Capture the cell that displays the provided text and extract its (X, Y) central coordinate. 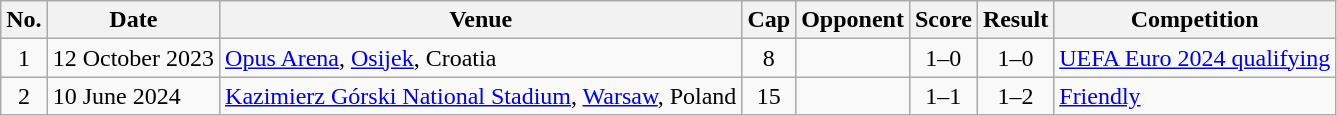
2 (24, 96)
1–2 (1015, 96)
Venue (481, 20)
Score (943, 20)
Date (133, 20)
1 (24, 58)
8 (769, 58)
Opponent (853, 20)
10 June 2024 (133, 96)
Result (1015, 20)
No. (24, 20)
Kazimierz Górski National Stadium, Warsaw, Poland (481, 96)
12 October 2023 (133, 58)
UEFA Euro 2024 qualifying (1195, 58)
15 (769, 96)
Cap (769, 20)
Friendly (1195, 96)
1–1 (943, 96)
Opus Arena, Osijek, Croatia (481, 58)
Competition (1195, 20)
